Search for the cell housing the specified text and yield its (x, y) center coordinate. 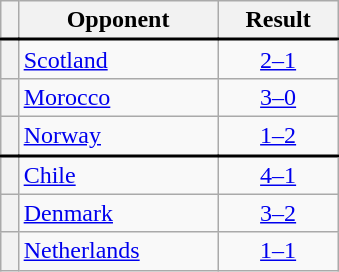
Netherlands (118, 251)
3–0 (278, 97)
Norway (118, 136)
Morocco (118, 97)
3–2 (278, 213)
Chile (118, 174)
Opponent (118, 20)
4–1 (278, 174)
Denmark (118, 213)
1–2 (278, 136)
Result (278, 20)
Scotland (118, 60)
1–1 (278, 251)
2–1 (278, 60)
